Capture the cell that displays the provided text and extract its (x, y) central coordinate. 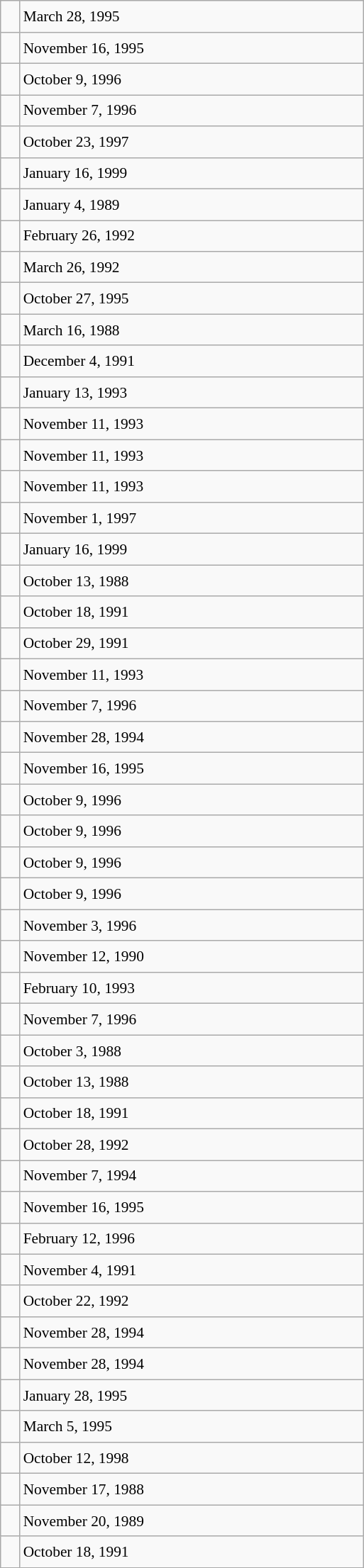
March 26, 1992 (192, 267)
March 28, 1995 (192, 16)
December 4, 1991 (192, 361)
February 12, 1996 (192, 1238)
March 5, 1995 (192, 1426)
November 12, 1990 (192, 956)
November 4, 1991 (192, 1270)
February 10, 1993 (192, 987)
October 27, 1995 (192, 298)
March 16, 1988 (192, 330)
October 12, 1998 (192, 1457)
November 1, 1997 (192, 517)
October 23, 1997 (192, 142)
October 28, 1992 (192, 1144)
January 13, 1993 (192, 393)
November 17, 1988 (192, 1489)
November 7, 1994 (192, 1176)
October 22, 1992 (192, 1301)
November 20, 1989 (192, 1521)
October 3, 1988 (192, 1051)
January 4, 1989 (192, 204)
October 29, 1991 (192, 643)
February 26, 1992 (192, 236)
November 3, 1996 (192, 925)
January 28, 1995 (192, 1395)
